Provide the (X, Y) coordinate of the cell's center where the given text is located.  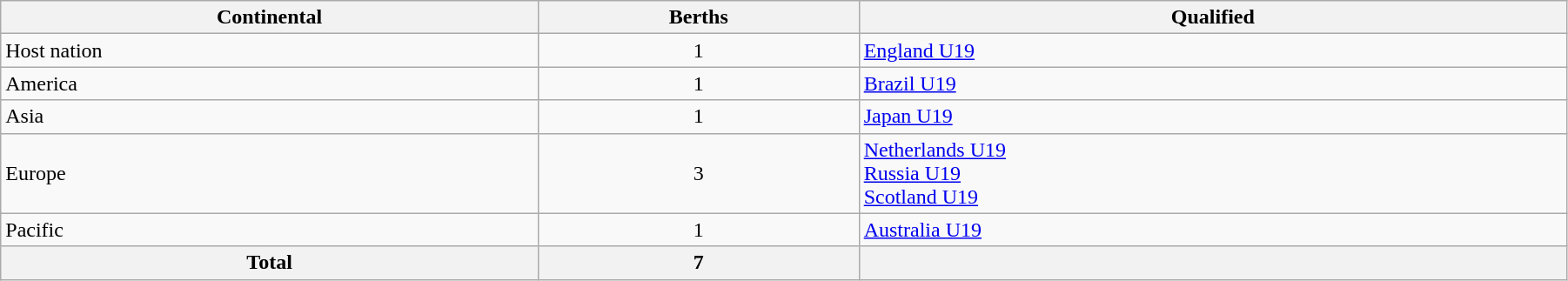
Japan U19 (1213, 117)
England U19 (1213, 50)
Continental (270, 17)
Pacific (270, 230)
Qualified (1213, 17)
3 (698, 173)
7 (698, 263)
Netherlands U19 Russia U19 Scotland U19 (1213, 173)
Host nation (270, 50)
America (270, 84)
Total (270, 263)
Berths (698, 17)
Brazil U19 (1213, 84)
Australia U19 (1213, 230)
Europe (270, 173)
Asia (270, 117)
